Find where the given text appears and provide that cell's center as (X, Y) coordinate. 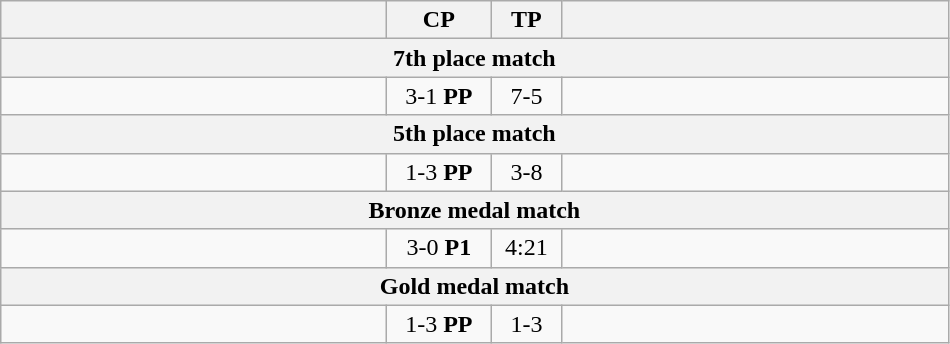
4:21 (526, 248)
3-8 (526, 172)
7-5 (526, 96)
3-0 P1 (439, 248)
CP (439, 20)
Bronze medal match (474, 210)
7th place match (474, 58)
TP (526, 20)
1-3 (526, 324)
Gold medal match (474, 286)
5th place match (474, 134)
3-1 PP (439, 96)
